Extract the (X, Y) coordinate from the center of the cell holding the provided text.  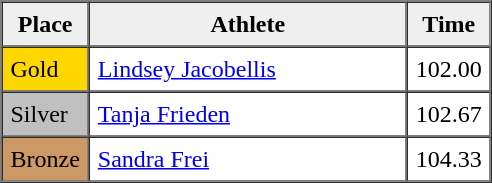
Gold (46, 68)
102.00 (449, 68)
104.33 (449, 158)
102.67 (449, 114)
Tanja Frieden (248, 114)
Bronze (46, 158)
Silver (46, 114)
Lindsey Jacobellis (248, 68)
Time (449, 24)
Athlete (248, 24)
Sandra Frei (248, 158)
Place (46, 24)
